Detect which cell encompasses the target text, then output its [x, y] center coordinate. 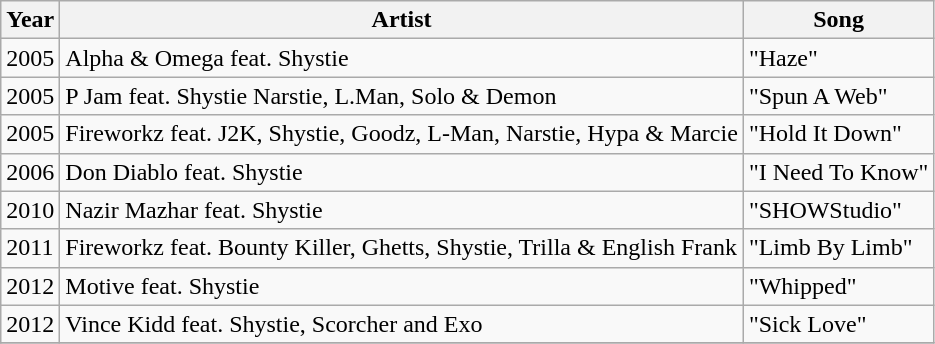
Fireworkz feat. Bounty Killer, Ghetts, Shystie, Trilla & English Frank [402, 248]
"I Need To Know" [838, 172]
"Hold It Down" [838, 134]
Motive feat. Shystie [402, 286]
"Sick Love" [838, 324]
"Whipped" [838, 286]
2010 [30, 210]
Alpha & Omega feat. Shystie [402, 58]
Vince Kidd feat. Shystie, Scorcher and Exo [402, 324]
2006 [30, 172]
Nazir Mazhar feat. Shystie [402, 210]
Song [838, 20]
2011 [30, 248]
P Jam feat. Shystie Narstie, L.Man, Solo & Demon [402, 96]
Don Diablo feat. Shystie [402, 172]
"Haze" [838, 58]
Fireworkz feat. J2K, Shystie, Goodz, L-Man, Narstie, Hypa & Marcie [402, 134]
Year [30, 20]
"Spun A Web" [838, 96]
"Limb By Limb" [838, 248]
"SHOWStudio" [838, 210]
Artist [402, 20]
